From the cell containing the given text, extract its center point as [x, y] coordinate. 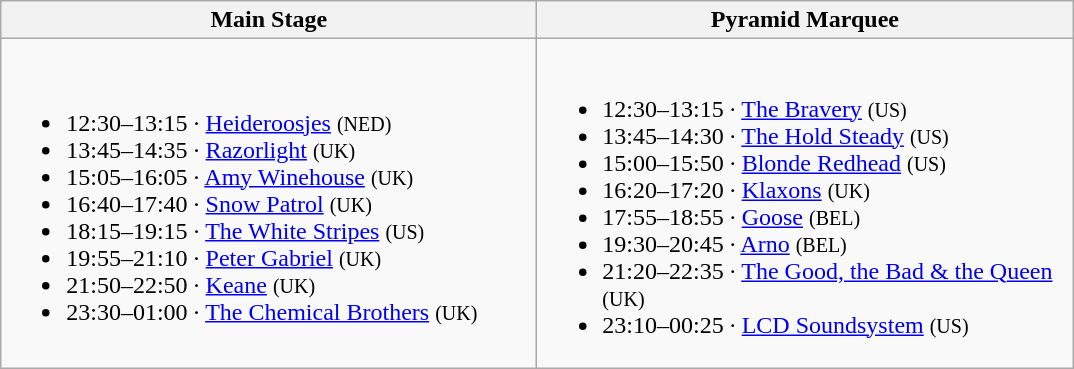
Main Stage [269, 20]
Pyramid Marquee [805, 20]
